From the cell containing the given text, extract its center point as (X, Y) coordinate. 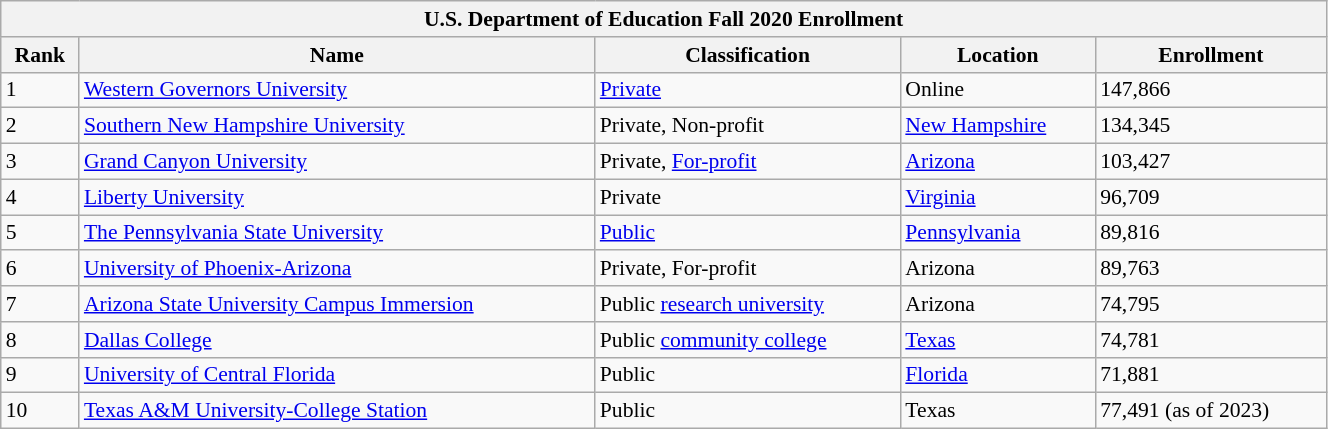
9 (40, 375)
8 (40, 340)
New Hampshire (998, 126)
103,427 (1210, 162)
Public community college (748, 340)
Texas A&M University-College Station (337, 411)
Public research university (748, 304)
Rank (40, 55)
89,816 (1210, 233)
U.S. Department of Education Fall 2020 Enrollment (664, 19)
Florida (998, 375)
10 (40, 411)
Online (998, 90)
77,491 (as of 2023) (1210, 411)
7 (40, 304)
Arizona State University Campus Immersion (337, 304)
Grand Canyon University (337, 162)
Enrollment (1210, 55)
6 (40, 269)
Dallas College (337, 340)
Southern New Hampshire University (337, 126)
Western Governors University (337, 90)
University of Central Florida (337, 375)
5 (40, 233)
3 (40, 162)
147,866 (1210, 90)
Location (998, 55)
Pennsylvania (998, 233)
Virginia (998, 197)
4 (40, 197)
Name (337, 55)
2 (40, 126)
96,709 (1210, 197)
1 (40, 90)
The Pennsylvania State University (337, 233)
Private, Non-profit (748, 126)
89,763 (1210, 269)
71,881 (1210, 375)
University of Phoenix-Arizona (337, 269)
Classification (748, 55)
74,781 (1210, 340)
Liberty University (337, 197)
134,345 (1210, 126)
74,795 (1210, 304)
